Capture the cell that displays the provided text and extract its (x, y) central coordinate. 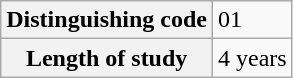
Distinguishing code (107, 20)
01 (253, 20)
4 years (253, 58)
Length of study (107, 58)
